Return [X, Y] of the center of cell containing provided text 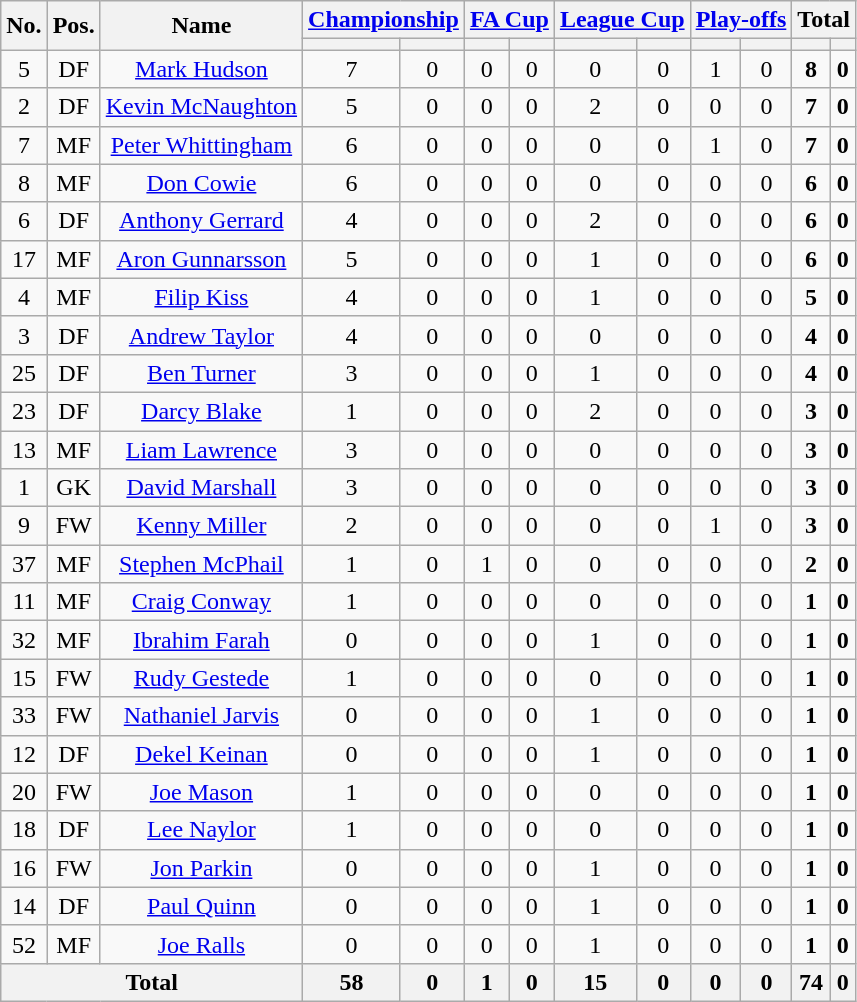
Joe Mason [201, 792]
Anthony Gerrard [201, 221]
25 [24, 373]
20 [24, 792]
18 [24, 830]
16 [24, 868]
GK [74, 488]
Play-offs [741, 20]
Andrew Taylor [201, 335]
Peter Whittingham [201, 145]
Aron Gunnarsson [201, 259]
Ibrahim Farah [201, 640]
Paul Quinn [201, 906]
Kevin McNaughton [201, 107]
Ben Turner [201, 373]
Name [201, 26]
Rudy Gestede [201, 678]
13 [24, 449]
14 [24, 906]
Joe Ralls [201, 944]
32 [24, 640]
League Cup [622, 20]
Pos. [74, 26]
74 [811, 982]
12 [24, 754]
11 [24, 602]
58 [352, 982]
52 [24, 944]
Don Cowie [201, 183]
Liam Lawrence [201, 449]
Nathaniel Jarvis [201, 716]
Craig Conway [201, 602]
Dekel Keinan [201, 754]
Stephen McPhail [201, 564]
FA Cup [509, 20]
23 [24, 411]
David Marshall [201, 488]
No. [24, 26]
37 [24, 564]
Darcy Blake [201, 411]
Mark Hudson [201, 69]
Kenny Miller [201, 526]
9 [24, 526]
Jon Parkin [201, 868]
17 [24, 259]
Filip Kiss [201, 297]
Lee Naylor [201, 830]
Championship [384, 20]
33 [24, 716]
